From the cell containing the given text, extract its center point as [X, Y] coordinate. 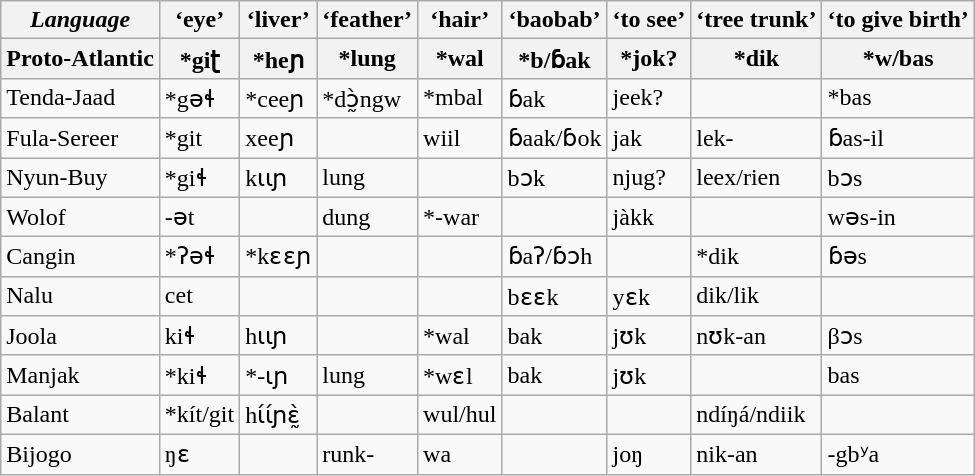
Proto-Atlantic [80, 59]
Manjak [80, 375]
‘tree trunk’ [756, 20]
-ət [199, 217]
‘feather’ [368, 20]
wul/hul [460, 415]
ndíŋá/ndiik [756, 415]
*ʔəɬ [199, 257]
wəs-in [898, 217]
lek- [756, 138]
*giɬ [199, 178]
kɩɩɲ [278, 178]
*jok? [649, 59]
*-war [460, 217]
*wɛl [460, 375]
ɓaʔ/ɓɔh [554, 257]
wa [460, 454]
nik-an [756, 454]
*git [199, 138]
*gəɬ [199, 98]
‘liver’ [278, 20]
dik/lik [756, 296]
*b/ɓak [554, 59]
Fula-Sereer [80, 138]
*kɛɛɲ [278, 257]
Bijogo [80, 454]
ŋɛ [199, 454]
‘eye’ [199, 20]
Nalu [80, 296]
Nyun-Buy [80, 178]
bɔs [898, 178]
runk- [368, 454]
cet [199, 296]
Balant [80, 415]
ɓak [554, 98]
bas [898, 375]
Wolof [80, 217]
βɔs [898, 336]
*ceeɲ [278, 98]
*giʈ [199, 59]
Cangin [80, 257]
‘to give birth’ [898, 20]
*w/bas [898, 59]
njug? [649, 178]
*bas [898, 98]
bɛɛk [554, 296]
Joola [80, 336]
hɩ́ɩ́ɲɛ̰̀ [278, 415]
jàkk [649, 217]
ɓaak/ɓok [554, 138]
ɓas-il [898, 138]
-gbʸa [898, 454]
*-ɩɲ [278, 375]
*mbal [460, 98]
wiil [460, 138]
Language [80, 20]
*dɔ̰̀ngw [368, 98]
Tenda-Jaad [80, 98]
*kiɬ [199, 375]
leex/rien [756, 178]
‘baobab’ [554, 20]
hɩɩɲ [278, 336]
jak [649, 138]
xeeɲ [278, 138]
yɛk [649, 296]
kiɬ [199, 336]
*heɲ [278, 59]
*lung [368, 59]
ɓəs [898, 257]
bɔk [554, 178]
joŋ [649, 454]
‘hair’ [460, 20]
‘to see’ [649, 20]
nʊk-an [756, 336]
jeek? [649, 98]
*kít/git [199, 415]
dung [368, 217]
